For the text-containing cell, return its midpoint in (x, y) coordinate format. 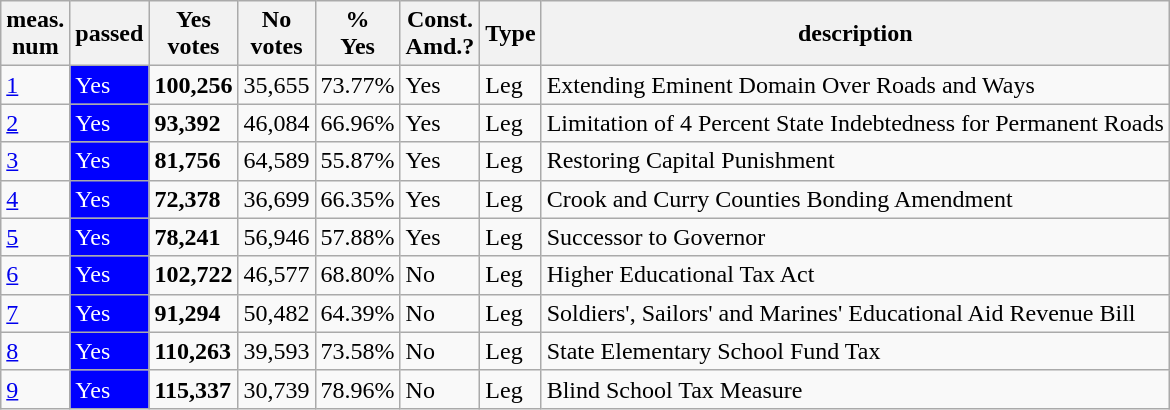
93,392 (194, 123)
100,256 (194, 85)
64.39% (358, 313)
64,589 (276, 161)
8 (36, 351)
46,084 (276, 123)
102,722 (194, 275)
1 (36, 85)
6 (36, 275)
55.87% (358, 161)
Extending Eminent Domain Over Roads and Ways (855, 85)
78,241 (194, 237)
meas.num (36, 34)
Type (510, 34)
68.80% (358, 275)
35,655 (276, 85)
description (855, 34)
Crook and Curry Counties Bonding Amendment (855, 199)
110,263 (194, 351)
7 (36, 313)
57.88% (358, 237)
Novotes (276, 34)
56,946 (276, 237)
2 (36, 123)
46,577 (276, 275)
State Elementary School Fund Tax (855, 351)
50,482 (276, 313)
66.35% (358, 199)
3 (36, 161)
39,593 (276, 351)
Const.Amd.? (440, 34)
Successor to Governor (855, 237)
Soldiers', Sailors' and Marines' Educational Aid Revenue Bill (855, 313)
36,699 (276, 199)
81,756 (194, 161)
73.58% (358, 351)
Restoring Capital Punishment (855, 161)
Higher Educational Tax Act (855, 275)
%Yes (358, 34)
30,739 (276, 389)
115,337 (194, 389)
72,378 (194, 199)
66.96% (358, 123)
Blind School Tax Measure (855, 389)
4 (36, 199)
78.96% (358, 389)
73.77% (358, 85)
Limitation of 4 Percent State Indebtedness for Permanent Roads (855, 123)
Yesvotes (194, 34)
5 (36, 237)
passed (110, 34)
9 (36, 389)
91,294 (194, 313)
